Locate the cell with the specified text and output its [x, y] center coordinate. 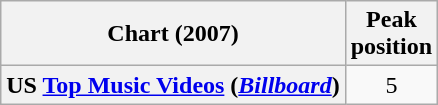
Chart (2007) [173, 34]
US Top Music Videos (Billboard) [173, 85]
5 [391, 85]
Peakposition [391, 34]
